Return [X, Y] of the center of cell containing provided text 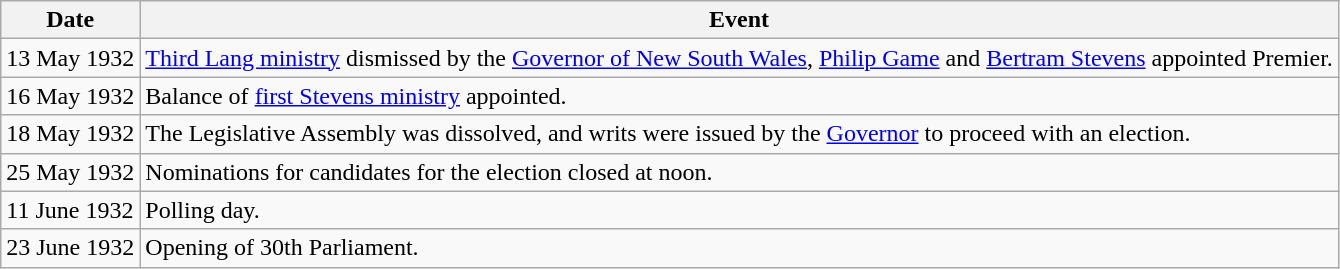
16 May 1932 [70, 96]
Event [740, 20]
25 May 1932 [70, 172]
23 June 1932 [70, 248]
Third Lang ministry dismissed by the Governor of New South Wales, Philip Game and Bertram Stevens appointed Premier. [740, 58]
13 May 1932 [70, 58]
The Legislative Assembly was dissolved, and writs were issued by the Governor to proceed with an election. [740, 134]
11 June 1932 [70, 210]
Nominations for candidates for the election closed at noon. [740, 172]
Date [70, 20]
Opening of 30th Parliament. [740, 248]
Balance of first Stevens ministry appointed. [740, 96]
18 May 1932 [70, 134]
Polling day. [740, 210]
